Extract the [x, y] coordinate from the center of the cell holding the provided text.  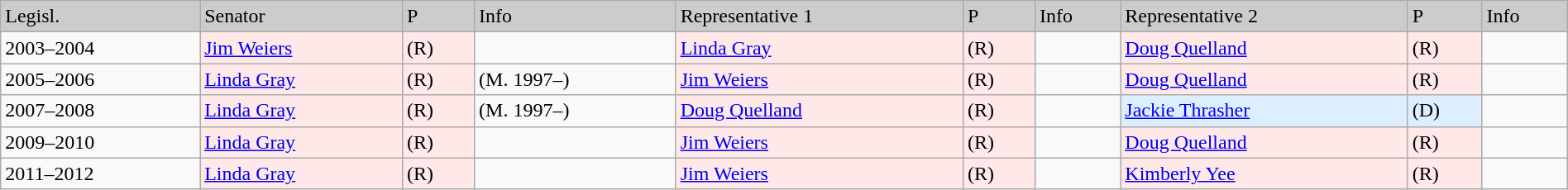
2011–2012 [101, 173]
2005–2006 [101, 79]
2007–2008 [101, 111]
2009–2010 [101, 142]
Representative 1 [819, 17]
Kimberly Yee [1264, 173]
Legisl. [101, 17]
Representative 2 [1264, 17]
Jackie Thrasher [1264, 111]
2003–2004 [101, 48]
Senator [301, 17]
(D) [1445, 111]
